Search for the cell housing the specified text and yield its [x, y] center coordinate. 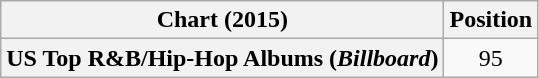
Position [491, 20]
Chart (2015) [222, 20]
US Top R&B/Hip-Hop Albums (Billboard) [222, 58]
95 [491, 58]
